Search for the cell housing the specified text and yield its (X, Y) center coordinate. 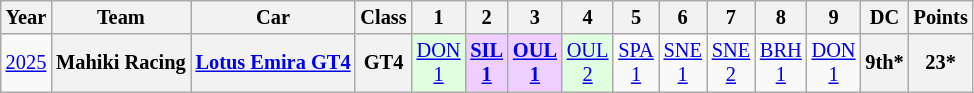
1 (439, 17)
3 (535, 17)
SNE1 (683, 63)
4 (588, 17)
Team (120, 17)
SPA1 (636, 63)
Class (383, 17)
GT4 (383, 63)
Year (26, 17)
9th* (884, 63)
9 (834, 17)
OUL2 (588, 63)
Car (274, 17)
BRH1 (781, 63)
5 (636, 17)
SNE2 (731, 63)
Mahiki Racing (120, 63)
7 (731, 17)
23* (941, 63)
2 (486, 17)
DC (884, 17)
OUL1 (535, 63)
SIL1 (486, 63)
2025 (26, 63)
6 (683, 17)
8 (781, 17)
Lotus Emira GT4 (274, 63)
Points (941, 17)
